From the cell containing the given text, extract its center point as (X, Y) coordinate. 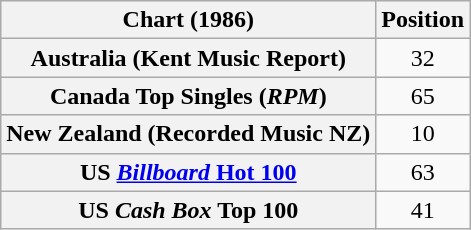
32 (423, 58)
New Zealand (Recorded Music NZ) (188, 134)
65 (423, 96)
41 (423, 210)
63 (423, 172)
US Billboard Hot 100 (188, 172)
Canada Top Singles (RPM) (188, 96)
10 (423, 134)
Position (423, 20)
US Cash Box Top 100 (188, 210)
Chart (1986) (188, 20)
Australia (Kent Music Report) (188, 58)
